Extract the [X, Y] coordinate from the center of the cell holding the provided text.  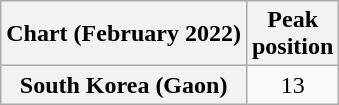
South Korea (Gaon) [124, 85]
Chart (February 2022) [124, 34]
Peakposition [292, 34]
13 [292, 85]
